Find where the given text appears and provide that cell's center as [x, y] coordinate. 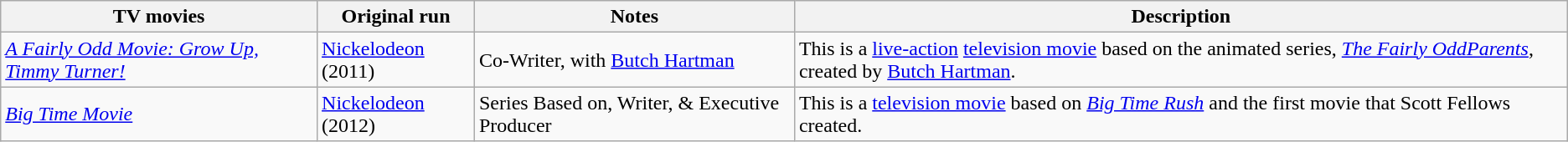
Nickelodeon (2012) [396, 114]
Co-Writer, with Butch Hartman [634, 60]
Series Based on, Writer, & Executive Producer [634, 114]
A Fairly Odd Movie: Grow Up, Timmy Turner! [159, 60]
Original run [396, 17]
Nickelodeon (2011) [396, 60]
This is a television movie based on Big Time Rush and the first movie that Scott Fellows created. [1181, 114]
Notes [634, 17]
TV movies [159, 17]
Description [1181, 17]
Big Time Movie [159, 114]
This is a live-action television movie based on the animated series, The Fairly OddParents, created by Butch Hartman. [1181, 60]
